Return (X, Y) of the center of cell containing provided text 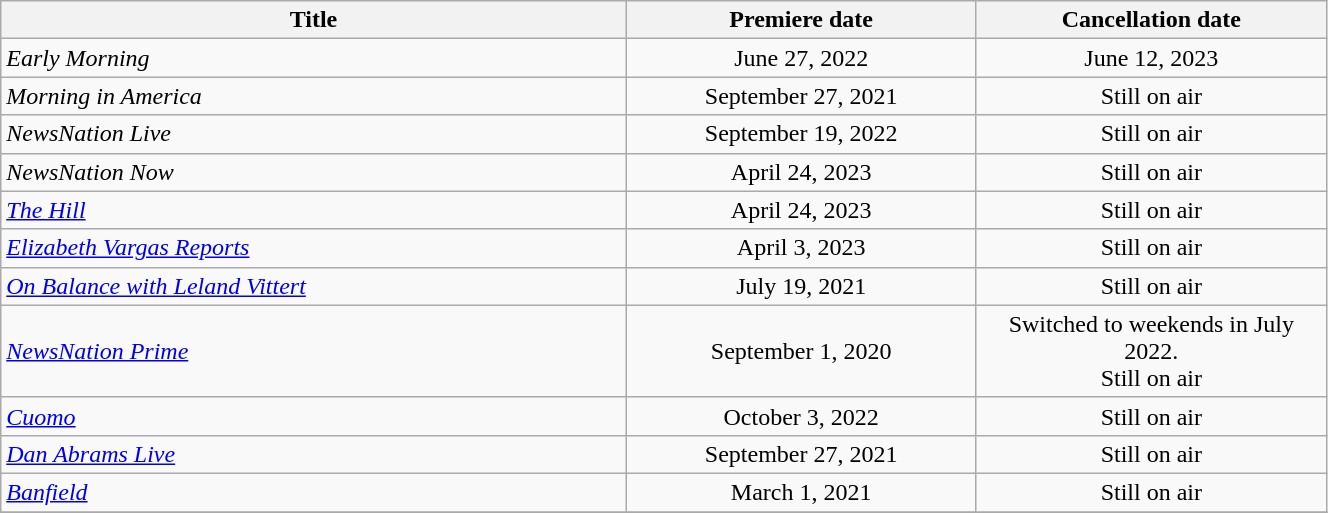
Banfield (314, 492)
September 19, 2022 (801, 134)
NewsNation Live (314, 134)
September 1, 2020 (801, 351)
The Hill (314, 210)
Morning in America (314, 96)
October 3, 2022 (801, 416)
Title (314, 20)
Premiere date (801, 20)
Switched to weekends in July 2022.Still on air (1151, 351)
NewsNation Prime (314, 351)
June 12, 2023 (1151, 58)
Cancellation date (1151, 20)
On Balance with Leland Vittert (314, 286)
Dan Abrams Live (314, 454)
NewsNation Now (314, 172)
July 19, 2021 (801, 286)
Elizabeth Vargas Reports (314, 248)
March 1, 2021 (801, 492)
June 27, 2022 (801, 58)
Early Morning (314, 58)
Cuomo (314, 416)
April 3, 2023 (801, 248)
